Detect which cell encompasses the target text, then output its (x, y) center coordinate. 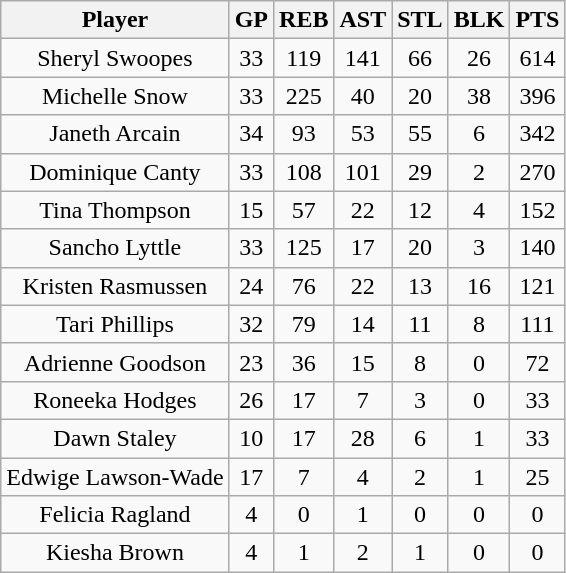
REB (304, 20)
121 (538, 286)
Adrienne Goodson (115, 362)
152 (538, 210)
34 (251, 134)
Tina Thompson (115, 210)
101 (363, 172)
342 (538, 134)
119 (304, 58)
66 (420, 58)
Felicia Ragland (115, 515)
28 (363, 438)
Kristen Rasmussen (115, 286)
Player (115, 20)
29 (420, 172)
93 (304, 134)
BLK (479, 20)
23 (251, 362)
Janeth Arcain (115, 134)
Edwige Lawson-Wade (115, 477)
72 (538, 362)
PTS (538, 20)
10 (251, 438)
57 (304, 210)
614 (538, 58)
14 (363, 324)
38 (479, 96)
111 (538, 324)
13 (420, 286)
25 (538, 477)
40 (363, 96)
GP (251, 20)
11 (420, 324)
24 (251, 286)
108 (304, 172)
55 (420, 134)
Roneeka Hodges (115, 400)
Kiesha Brown (115, 553)
Michelle Snow (115, 96)
32 (251, 324)
Dawn Staley (115, 438)
125 (304, 248)
53 (363, 134)
AST (363, 20)
Sheryl Swoopes (115, 58)
76 (304, 286)
141 (363, 58)
270 (538, 172)
Sancho Lyttle (115, 248)
36 (304, 362)
396 (538, 96)
79 (304, 324)
STL (420, 20)
Dominique Canty (115, 172)
Tari Phillips (115, 324)
16 (479, 286)
225 (304, 96)
140 (538, 248)
12 (420, 210)
